Capture the cell that displays the provided text and extract its (x, y) central coordinate. 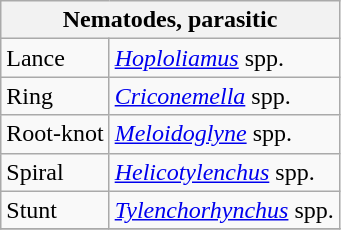
Lance (55, 58)
Root-knot (55, 134)
Helicotylenchus spp. (224, 172)
Nematodes, parasitic (170, 20)
Stunt (55, 210)
Meloidoglyne spp. (224, 134)
Criconemella spp. (224, 96)
Hoploliamus spp. (224, 58)
Tylenchorhynchus spp. (224, 210)
Spiral (55, 172)
Ring (55, 96)
